Return the (x, y) coordinate for the center point of the cell that contains the specified text.  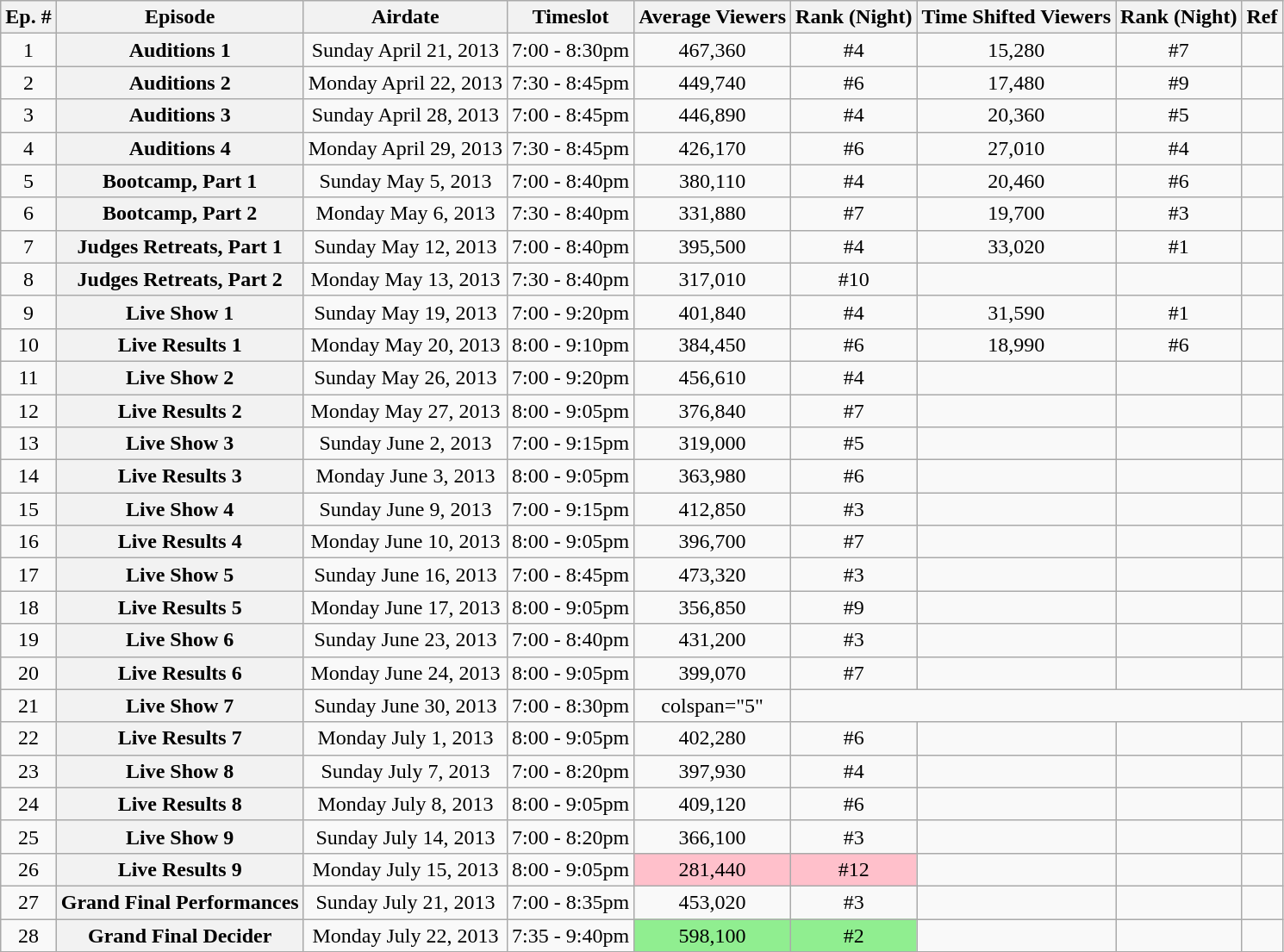
Bootcamp, Part 2 (179, 214)
Monday April 29, 2013 (405, 148)
18 (28, 607)
409,120 (713, 804)
431,200 (713, 640)
Episode (179, 17)
449,740 (713, 83)
395,500 (713, 246)
Live Results 3 (179, 476)
319,000 (713, 444)
31,590 (1017, 312)
Airdate (405, 17)
Sunday April 28, 2013 (405, 115)
Live Results 4 (179, 542)
Average Viewers (713, 17)
colspan="5" (713, 706)
363,980 (713, 476)
Sunday June 16, 2013 (405, 575)
467,360 (713, 50)
356,850 (713, 607)
397,930 (713, 771)
Sunday May 12, 2013 (405, 246)
8 (28, 279)
Sunday April 21, 2013 (405, 50)
Monday May 6, 2013 (405, 214)
28 (28, 935)
26 (28, 869)
Sunday July 14, 2013 (405, 837)
Monday June 17, 2013 (405, 607)
Sunday June 30, 2013 (405, 706)
Monday April 22, 2013 (405, 83)
7 (28, 246)
Live Show 9 (179, 837)
Monday June 3, 2013 (405, 476)
456,610 (713, 377)
Ep. # (28, 17)
12 (28, 411)
17 (28, 575)
Sunday May 5, 2013 (405, 181)
Live Show 4 (179, 509)
Live Show 3 (179, 444)
Live Show 8 (179, 771)
401,840 (713, 312)
1 (28, 50)
20,460 (1017, 181)
5 (28, 181)
7:00 - 8:35pm (570, 902)
Time Shifted Viewers (1017, 17)
Monday June 24, 2013 (405, 673)
Monday July 22, 2013 (405, 935)
453,020 (713, 902)
Bootcamp, Part 1 (179, 181)
426,170 (713, 148)
23 (28, 771)
Monday May 27, 2013 (405, 411)
11 (28, 377)
Sunday June 23, 2013 (405, 640)
Live Results 1 (179, 345)
8:00 - 9:10pm (570, 345)
4 (28, 148)
Grand Final Decider (179, 935)
473,320 (713, 575)
Sunday May 19, 2013 (405, 312)
Live Show 7 (179, 706)
399,070 (713, 673)
Live Show 1 (179, 312)
Live Show 5 (179, 575)
15 (28, 509)
24 (28, 804)
#2 (854, 935)
15,280 (1017, 50)
27 (28, 902)
Live Results 5 (179, 607)
331,880 (713, 214)
#12 (854, 869)
281,440 (713, 869)
Monday July 1, 2013 (405, 738)
Monday July 8, 2013 (405, 804)
20 (28, 673)
Judges Retreats, Part 2 (179, 279)
18,990 (1017, 345)
3 (28, 115)
Auditions 1 (179, 50)
Judges Retreats, Part 1 (179, 246)
Monday May 13, 2013 (405, 279)
16 (28, 542)
Live Results 2 (179, 411)
Sunday July 21, 2013 (405, 902)
Monday July 15, 2013 (405, 869)
10 (28, 345)
Live Results 6 (179, 673)
13 (28, 444)
366,100 (713, 837)
25 (28, 837)
2 (28, 83)
Auditions 4 (179, 148)
Live Results 8 (179, 804)
Sunday May 26, 2013 (405, 377)
446,890 (713, 115)
402,280 (713, 738)
Live Show 6 (179, 640)
380,110 (713, 181)
33,020 (1017, 246)
598,100 (713, 935)
9 (28, 312)
22 (28, 738)
Sunday June 9, 2013 (405, 509)
Live Show 2 (179, 377)
27,010 (1017, 148)
Auditions 3 (179, 115)
17,480 (1017, 83)
21 (28, 706)
Sunday June 2, 2013 (405, 444)
376,840 (713, 411)
Sunday July 7, 2013 (405, 771)
396,700 (713, 542)
#10 (854, 279)
19 (28, 640)
Ref (1262, 17)
Auditions 2 (179, 83)
14 (28, 476)
6 (28, 214)
Monday June 10, 2013 (405, 542)
19,700 (1017, 214)
317,010 (713, 279)
7:35 - 9:40pm (570, 935)
Monday May 20, 2013 (405, 345)
20,360 (1017, 115)
Live Results 7 (179, 738)
384,450 (713, 345)
Timeslot (570, 17)
Live Results 9 (179, 869)
412,850 (713, 509)
Grand Final Performances (179, 902)
